Identify which cell holds the provided text, then report its (x, y) central coordinate. 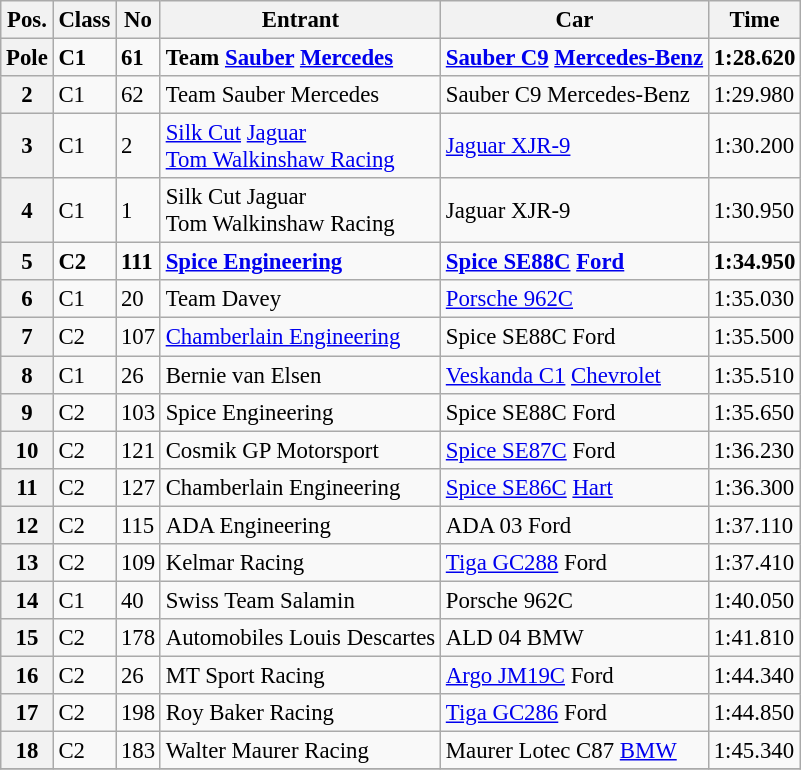
Pos. (27, 20)
1:36.300 (754, 487)
1:35.500 (754, 337)
7 (27, 337)
9 (27, 412)
Car (575, 20)
18 (27, 751)
20 (138, 299)
ADA 03 Ford (575, 525)
MT Sport Racing (300, 675)
178 (138, 638)
10 (27, 450)
111 (138, 262)
13 (27, 563)
Cosmik GP Motorsport (300, 450)
1:35.510 (754, 375)
Entrant (300, 20)
198 (138, 713)
1:30.200 (754, 146)
109 (138, 563)
8 (27, 375)
1:37.410 (754, 563)
Spice SE86C Hart (575, 487)
Spice SE87C Ford (575, 450)
5 (27, 262)
1:44.850 (754, 713)
Kelmar Racing (300, 563)
ADA Engineering (300, 525)
103 (138, 412)
62 (138, 95)
1:44.340 (754, 675)
16 (27, 675)
121 (138, 450)
15 (27, 638)
1:40.050 (754, 600)
Team Davey (300, 299)
4 (27, 210)
1:45.340 (754, 751)
Tiga GC286 Ford (575, 713)
1:34.950 (754, 262)
11 (27, 487)
1:29.980 (754, 95)
1 (138, 210)
Bernie van Elsen (300, 375)
Class (84, 20)
6 (27, 299)
1:35.030 (754, 299)
14 (27, 600)
No (138, 20)
Veskanda C1 Chevrolet (575, 375)
Maurer Lotec C87 BMW (575, 751)
1:30.950 (754, 210)
Argo JM19C Ford (575, 675)
1:35.650 (754, 412)
61 (138, 58)
12 (27, 525)
1:28.620 (754, 58)
107 (138, 337)
1:41.810 (754, 638)
1:36.230 (754, 450)
Automobiles Louis Descartes (300, 638)
Pole (27, 58)
Walter Maurer Racing (300, 751)
Swiss Team Salamin (300, 600)
Tiga GC288 Ford (575, 563)
183 (138, 751)
40 (138, 600)
ALD 04 BMW (575, 638)
3 (27, 146)
1:37.110 (754, 525)
115 (138, 525)
Roy Baker Racing (300, 713)
127 (138, 487)
17 (27, 713)
Time (754, 20)
